Extract the (X, Y) coordinate from the center of the cell holding the provided text.  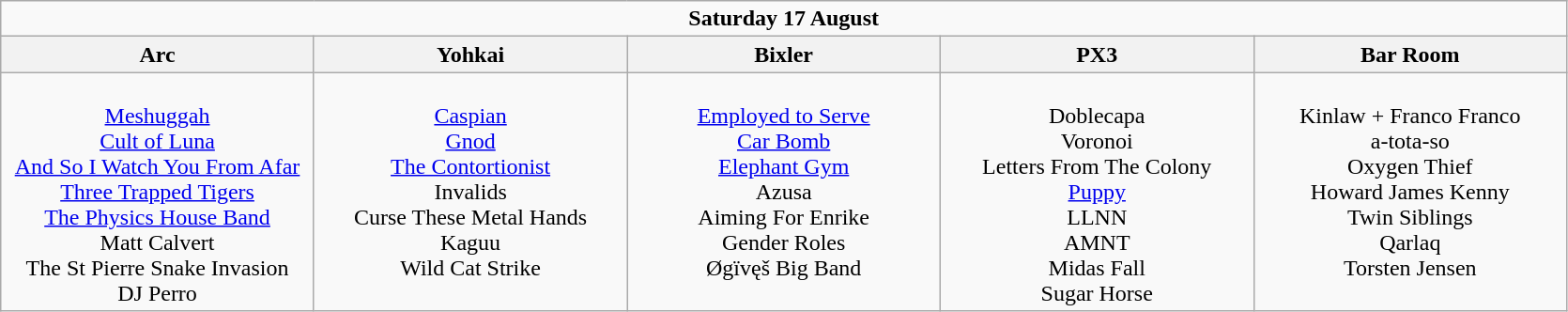
Bar Room (1410, 55)
Yohkai (470, 55)
Kinlaw + Franco Franco a-tota-so Oxygen Thief Howard James Kenny Twin Siblings Qarlaq Torsten Jensen (1410, 192)
PX3 (1097, 55)
Caspian Gnod The Contortionist Invalids Curse These Metal Hands Kaguu Wild Cat Strike (470, 192)
Arc (158, 55)
Employed to Serve Car Bomb Elephant Gym Azusa Aiming For Enrike Gender Roles Øgïvęš Big Band (784, 192)
Saturday 17 August (784, 19)
Doblecapa Voronoi Letters From The Colony Puppy LLNN AMNT Midas Fall Sugar Horse (1097, 192)
Bixler (784, 55)
Meshuggah Cult of Luna And So I Watch You From Afar Three Trapped Tigers The Physics House Band Matt Calvert The St Pierre Snake Invasion DJ Perro (158, 192)
